Capture the cell that displays the provided text and extract its [x, y] central coordinate. 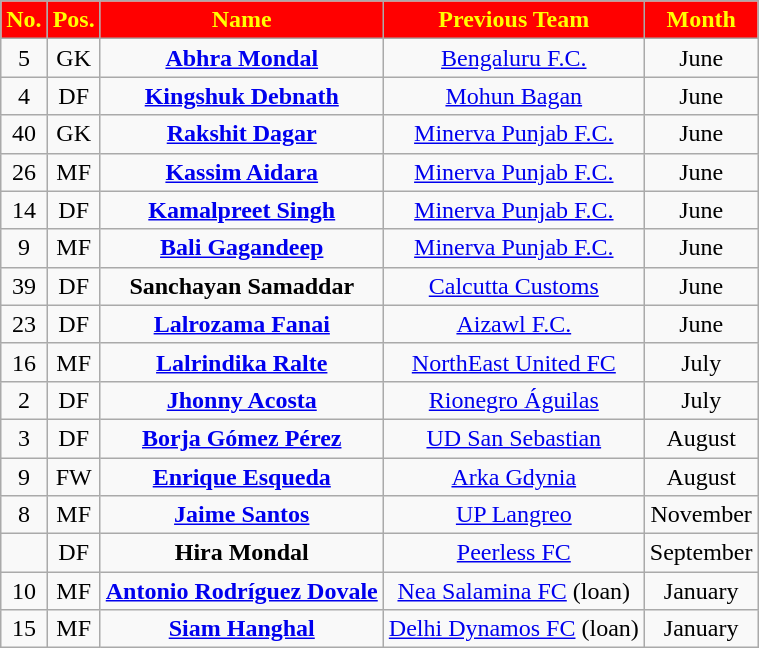
Nea Salamina FC (loan) [514, 591]
Peerless FC [514, 553]
Antonio Rodríguez Dovale [242, 591]
Enrique Esqueda [242, 477]
14 [24, 210]
3 [24, 438]
Aizawl F.C. [514, 324]
September [701, 553]
Rionegro Águilas [514, 400]
Lalrindika Ralte [242, 362]
23 [24, 324]
5 [24, 58]
Jaime Santos [242, 515]
NorthEast United FC [514, 362]
Arka Gdynia [514, 477]
10 [24, 591]
Jhonny Acosta [242, 400]
16 [24, 362]
Previous Team [514, 20]
Bengaluru F.C. [514, 58]
Lalrozama Fanai [242, 324]
Mohun Bagan [514, 96]
Rakshit Dagar [242, 134]
40 [24, 134]
Bali Gagandeep [242, 248]
Hira Mondal [242, 553]
4 [24, 96]
Kamalpreet Singh [242, 210]
2 [24, 400]
Kassim Aidara [242, 172]
Pos. [74, 20]
No. [24, 20]
Siam Hanghal [242, 629]
Delhi Dynamos FC (loan) [514, 629]
39 [24, 286]
Sanchayan Samaddar [242, 286]
FW [74, 477]
Abhra Mondal [242, 58]
November [701, 515]
Borja Gómez Pérez [242, 438]
Name [242, 20]
26 [24, 172]
Kingshuk Debnath [242, 96]
UD San Sebastian [514, 438]
15 [24, 629]
8 [24, 515]
Month [701, 20]
UP Langreo [514, 515]
Calcutta Customs [514, 286]
